Find where the given text appears and provide that cell's center as (X, Y) coordinate. 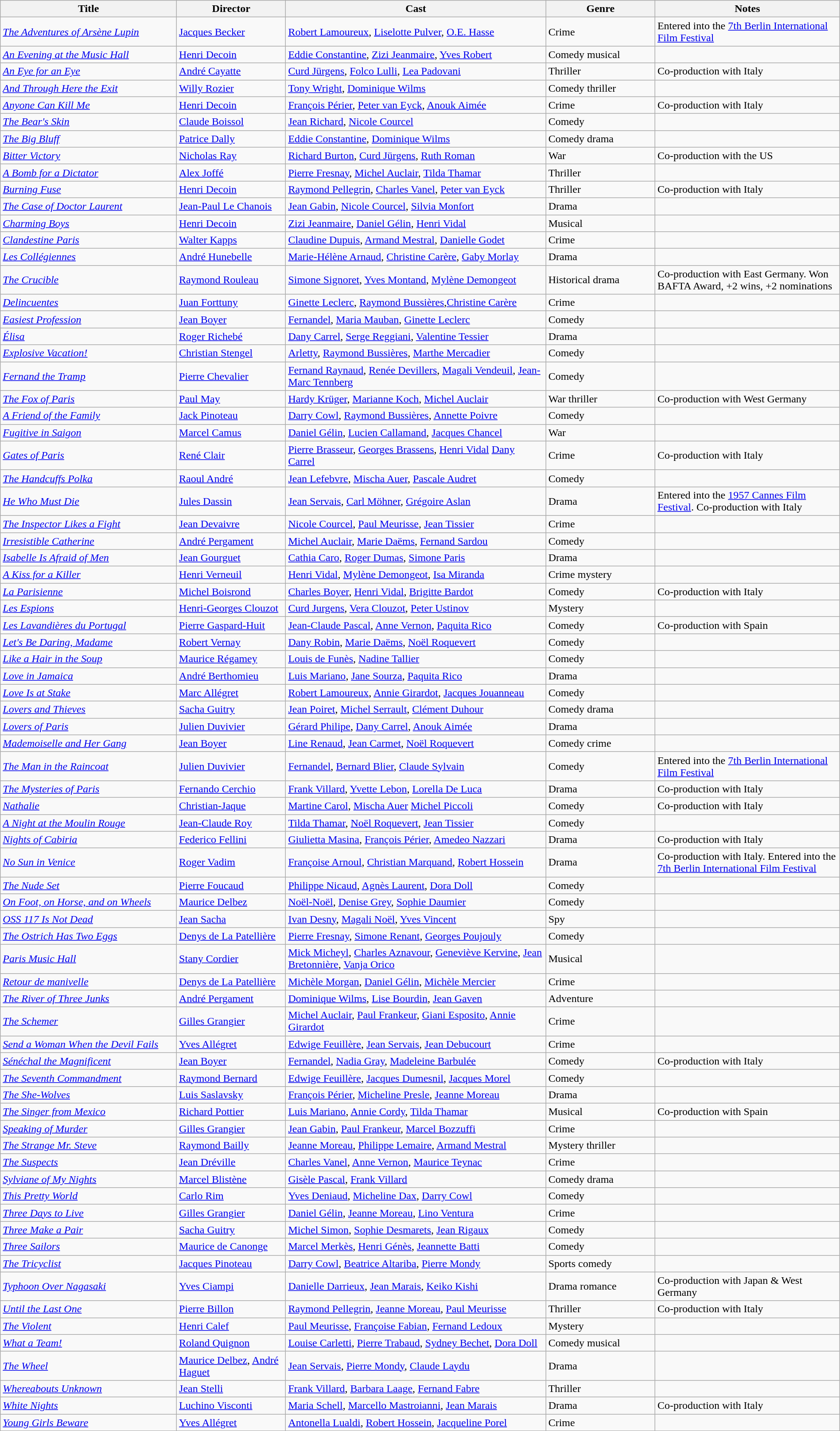
Daniel Gélin, Lucien Callamand, Jacques Chancel (416, 433)
Pierre Fresnay, Michel Auclair, Tilda Thamar (416, 172)
Edwige Feuillère, Jacques Dumesnil, Jacques Morel (416, 1078)
Jean Richard, Nicole Courcel (416, 122)
Michel Auclair, Marie Daëms, Fernand Sardou (416, 541)
Darry Cowl, Raymond Bussières, Annette Poivre (416, 416)
A Bomb for a Dictator (89, 172)
Roger Richebé (231, 336)
Maurice Régamey (231, 659)
On Foot, on Horse, and on Wheels (89, 902)
Gisèle Pascal, Frank Villard (416, 1179)
Delincuentes (89, 303)
The Inspector Likes a Fight (89, 524)
Jeanne Moreau, Philippe Lemaire, Armand Mestral (416, 1146)
Jean Poiret, Michel Serrault, Clément Duhour (416, 710)
The Singer from Mexico (89, 1111)
François Périer, Peter van Eyck, Anouk Aimée (416, 105)
Director (231, 9)
André Hunebelle (231, 257)
Darry Cowl, Beatrice Altariba, Pierre Mondy (416, 1263)
Claudine Dupuis, Armand Mestral, Danielle Godet (416, 240)
Jacques Pinoteau (231, 1263)
Three Make a Pair (89, 1230)
Easiest Profession (89, 320)
Marie-Hélène Arnaud, Christine Carère, Gaby Morlay (416, 257)
And Through Here the Exit (89, 88)
Until the Last One (89, 1309)
He Who Must Die (89, 501)
Charles Boyer, Henri Vidal, Brigitte Bardot (416, 592)
Roger Vadim (231, 862)
Title (89, 9)
Like a Hair in the Soup (89, 659)
Luis Mariano, Jane Sourza, Paquita Rico (416, 676)
Co-production with the US (747, 156)
Robert Vernay (231, 642)
Frank Villard, Yvette Lebon, Lorella De Luca (416, 789)
Danielle Darrieux, Jean Marais, Keiko Kishi (416, 1286)
Paul Meurisse, Françoise Fabian, Fernand Ledoux (416, 1326)
Typhoon Over Nagasaki (89, 1286)
A Friend of the Family (89, 416)
Nathalie (89, 806)
Stany Cordier (231, 959)
Co-production with West Germany (747, 399)
Fernandel, Bernard Blier, Claude Sylvain (416, 766)
Gérard Philipe, Dany Carrel, Anouk Aimée (416, 726)
The She-Wolves (89, 1095)
The Wheel (89, 1366)
Zizi Jeanmaire, Daniel Gélin, Henri Vidal (416, 223)
Jules Dassin (231, 501)
The Suspects (89, 1162)
Whereabouts Unknown (89, 1388)
Co-production with East Germany. Won BAFTA Award, +2 wins, +2 nominations (747, 280)
Philippe Nicaud, Agnès Laurent, Dora Doll (416, 885)
Fernandel, Maria Mauban, Ginette Leclerc (416, 320)
Line Renaud, Jean Carmet, Noël Roquevert (416, 743)
Dominique Wilms, Lise Bourdin, Jean Gaven (416, 998)
Three Sailors (89, 1247)
Michel Simon, Sophie Desmarets, Jean Rigaux (416, 1230)
François Périer, Micheline Presle, Jeanne Moreau (416, 1095)
Jean Stelli (231, 1388)
Louise Carletti, Pierre Trabaud, Sydney Bechet, Dora Doll (416, 1343)
This Pretty World (89, 1196)
Genre (600, 9)
The Big Bluff (89, 139)
No Sun in Venice (89, 862)
Love Is at Stake (89, 693)
Curd Jurgens, Vera Clouzot, Peter Ustinov (416, 608)
Fugitive in Saigon (89, 433)
Luchino Visconti (231, 1405)
Robert Lamoureux, Annie Girardot, Jacques Jouanneau (416, 693)
Jacques Becker (231, 32)
Historical drama (600, 280)
Yves Deniaud, Micheline Dax, Darry Cowl (416, 1196)
Irresistible Catherine (89, 541)
Fernand the Tramp (89, 376)
Nicholas Ray (231, 156)
Claude Boissol (231, 122)
Tony Wright, Dominique Wilms (416, 88)
René Clair (231, 456)
Comedy thriller (600, 88)
Eddie Constantine, Dominique Wilms (416, 139)
War thriller (600, 399)
Fernando Cerchio (231, 789)
Michel Boisrond (231, 592)
Co-production with Italy. Entered into the 7th Berlin International Film Festival (747, 862)
Raymond Rouleau (231, 280)
Jean Servais, Pierre Mondy, Claude Laydu (416, 1366)
Raymond Pellegrin, Charles Vanel, Peter van Eyck (416, 189)
Jean Dréville (231, 1162)
Luis Mariano, Annie Cordy, Tilda Thamar (416, 1111)
Pierre Billon (231, 1309)
Nights of Cabiria (89, 840)
Bitter Victory (89, 156)
The Crucible (89, 280)
Raymond Bailly (231, 1146)
Marc Allégret (231, 693)
André Berthomieu (231, 676)
Tilda Thamar, Noël Roquevert, Jean Tissier (416, 823)
Louis de Funès, Nadine Tallier (416, 659)
Paul May (231, 399)
Michèle Morgan, Daniel Gélin, Michèle Mercier (416, 982)
Maurice de Canonge (231, 1247)
Entered into the 1957 Cannes Film Festival. Co-production with Italy (747, 501)
Three Days to Live (89, 1213)
Isabelle Is Afraid of Men (89, 558)
Ginette Leclerc, Raymond Bussières,Christine Carère (416, 303)
Noël-Noël, Denise Grey, Sophie Daumier (416, 902)
Paris Music Hall (89, 959)
Pierre Gaspard-Huit (231, 625)
Fernand Raynaud, Renée Devillers, Magali Vendeuil, Jean-Marc Tennberg (416, 376)
Pierre Chevalier (231, 376)
Daniel Gélin, Jeanne Moreau, Lino Ventura (416, 1213)
The Nude Set (89, 885)
Gates of Paris (89, 456)
The Mysteries of Paris (89, 789)
Luis Saslavsky (231, 1095)
Raymond Pellegrin, Jeanne Moreau, Paul Meurisse (416, 1309)
Federico Fellini (231, 840)
Jean-Paul Le Chanois (231, 206)
Crime mystery (600, 575)
Eddie Constantine, Zizi Jeanmaire, Yves Robert (416, 55)
Alex Joffé (231, 172)
Edwige Feuillère, Jean Servais, Jean Debucourt (416, 1044)
The Bear's Skin (89, 122)
Young Girls Beware (89, 1422)
Willy Rozier (231, 88)
Let's Be Daring, Madame (89, 642)
Carlo Rim (231, 1196)
Marcel Merkès, Henri Génès, Jeannette Batti (416, 1247)
Lovers of Paris (89, 726)
Anyone Can Kill Me (89, 105)
Sénéchal the Magnificent (89, 1061)
Marcel Blistène (231, 1179)
The Adventures of Arsène Lupin (89, 32)
Jean-Claude Roy (231, 823)
Cathia Caro, Roger Dumas, Simone Paris (416, 558)
Notes (747, 9)
André Cayatte (231, 71)
The Schemer (89, 1021)
White Nights (89, 1405)
Spy (600, 919)
Les Espions (89, 608)
What a Team! (89, 1343)
Dany Robin, Marie Daëms, Noël Roquevert (416, 642)
Jean Gourguet (231, 558)
Richard Pottier (231, 1111)
Simone Signoret, Yves Montand, Mylène Demongeot (416, 280)
The River of Three Junks (89, 998)
Mick Micheyl, Charles Aznavour, Geneviève Kervine, Jean Bretonnière, Vanja Orico (416, 959)
Raoul André (231, 478)
Love in Jamaica (89, 676)
Marcel Camus (231, 433)
Antonella Lualdi, Robert Hossein, Jacqueline Porel (416, 1422)
Jean Servais, Carl Möhner, Grégoire Aslan (416, 501)
Retour de manivelle (89, 982)
Jean-Claude Pascal, Anne Vernon, Paquita Rico (416, 625)
Christian Stengel (231, 353)
Henri Vidal, Mylène Demongeot, Isa Miranda (416, 575)
Send a Woman When the Devil Fails (89, 1044)
A Night at the Moulin Rouge (89, 823)
Fernandel, Nadia Gray, Madeleine Barbulée (416, 1061)
Comedy crime (600, 743)
The Tricyclist (89, 1263)
Ivan Desny, Magali Noël, Yves Vincent (416, 919)
Les Lavandières du Portugal (89, 625)
Giulietta Masina, François Périer, Amedeo Nazzari (416, 840)
Nicole Courcel, Paul Meurisse, Jean Tissier (416, 524)
Pierre Fresnay, Simone Renant, Georges Poujouly (416, 936)
Maurice Delbez (231, 902)
Juan Forttuny (231, 303)
Clandestine Paris (89, 240)
Jean Sacha (231, 919)
Arletty, Raymond Bussières, Marthe Mercadier (416, 353)
Raymond Bernard (231, 1078)
The Violent (89, 1326)
The Strange Mr. Steve (89, 1146)
Françoise Arnoul, Christian Marquand, Robert Hossein (416, 862)
The Handcuffs Polka (89, 478)
Drama romance (600, 1286)
Mademoiselle and Her Gang (89, 743)
The Fox of Paris (89, 399)
Mystery thriller (600, 1146)
Jean Lefebvre, Mischa Auer, Pascale Audret (416, 478)
Henri Verneuil (231, 575)
Jack Pinoteau (231, 416)
Adventure (600, 998)
Pierre Brasseur, Georges Brassens, Henri Vidal Dany Carrel (416, 456)
Cast (416, 9)
Jean Gabin, Paul Frankeur, Marcel Bozzuffi (416, 1129)
Frank Villard, Barbara Laage, Fernand Fabre (416, 1388)
Henri-Georges Clouzot (231, 608)
Élisa (89, 336)
Charles Vanel, Anne Vernon, Maurice Teynac (416, 1162)
The Case of Doctor Laurent (89, 206)
Michel Auclair, Paul Frankeur, Giani Esposito, Annie Girardot (416, 1021)
Martine Carol, Mischa Auer Michel Piccoli (416, 806)
Les Collégiennes (89, 257)
Patrice Dally (231, 139)
Sylviane of My Nights (89, 1179)
Richard Burton, Curd Jürgens, Ruth Roman (416, 156)
Burning Fuse (89, 189)
Maurice Delbez, André Haguet (231, 1366)
Hardy Krüger, Marianne Koch, Michel Auclair (416, 399)
Henri Calef (231, 1326)
Walter Kapps (231, 240)
Pierre Foucaud (231, 885)
Lovers and Thieves (89, 710)
Jean Devaivre (231, 524)
OSS 117 Is Not Dead (89, 919)
The Seventh Commandment (89, 1078)
La Parisienne (89, 592)
Roland Quignon (231, 1343)
Co-production with Japan & West Germany (747, 1286)
Dany Carrel, Serge Reggiani, Valentine Tessier (416, 336)
Curd Jürgens, Folco Lulli, Lea Padovani (416, 71)
The Ostrich Has Two Eggs (89, 936)
Yves Ciampi (231, 1286)
Jean Gabin, Nicole Courcel, Silvia Monfort (416, 206)
The Man in the Raincoat (89, 766)
Explosive Vacation! (89, 353)
Robert Lamoureux, Liselotte Pulver, O.E. Hasse (416, 32)
Christian-Jaque (231, 806)
An Evening at the Music Hall (89, 55)
Maria Schell, Marcello Mastroianni, Jean Marais (416, 1405)
Sports comedy (600, 1263)
An Eye for an Eye (89, 71)
A Kiss for a Killer (89, 575)
Speaking of Murder (89, 1129)
Charming Boys (89, 223)
